Provide the [x, y] coordinate of the cell's center where the given text is located.  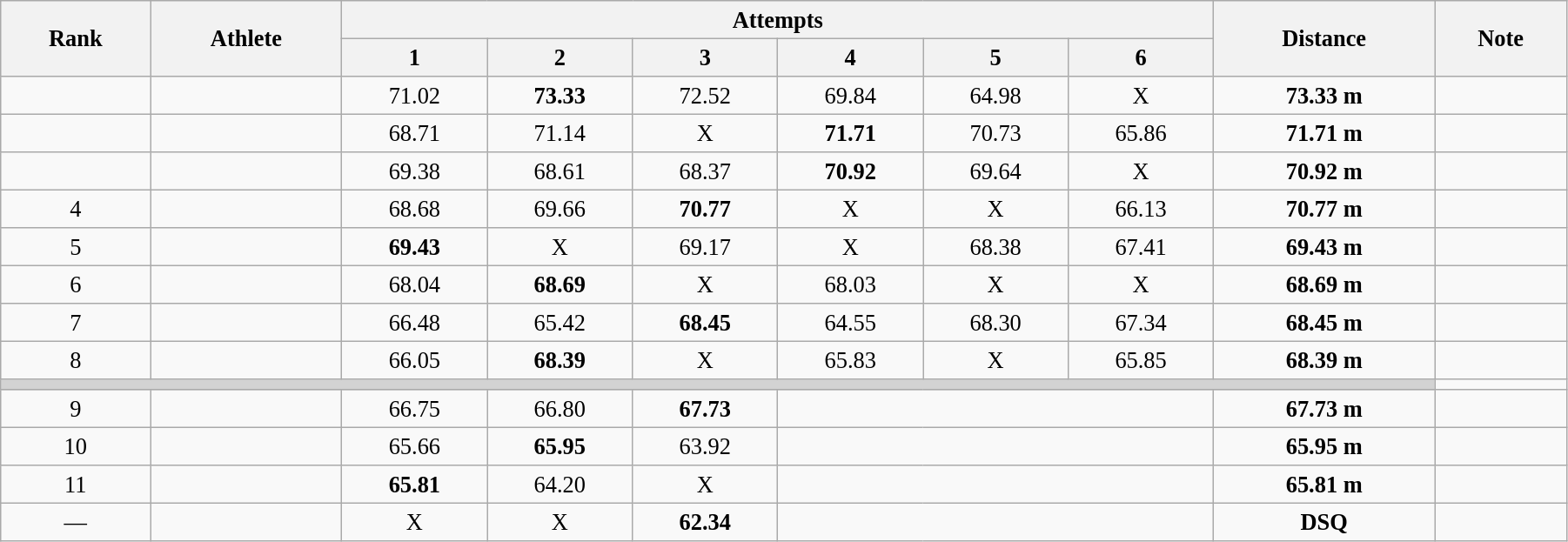
65.83 [851, 360]
67.73 m [1324, 409]
2 [560, 57]
65.95 m [1324, 446]
72.52 [705, 95]
1 [414, 57]
71.02 [414, 95]
68.30 [995, 323]
65.95 [560, 446]
68.45 m [1324, 323]
70.77 m [1324, 209]
70.77 [705, 209]
9 [76, 409]
68.69 [560, 284]
71.71 m [1324, 133]
69.84 [851, 95]
70.73 [995, 133]
Note [1501, 38]
68.71 [414, 133]
68.38 [995, 247]
66.05 [414, 360]
10 [76, 446]
69.38 [414, 171]
70.92 m [1324, 171]
8 [76, 360]
73.33 [560, 95]
68.37 [705, 171]
64.55 [851, 323]
69.17 [705, 247]
62.34 [705, 522]
68.39 [560, 360]
Rank [76, 38]
68.39 m [1324, 360]
69.43 m [1324, 247]
68.68 [414, 209]
11 [76, 485]
Distance [1324, 38]
68.69 m [1324, 284]
65.86 [1142, 133]
3 [705, 57]
73.33 m [1324, 95]
65.42 [560, 323]
64.20 [560, 485]
66.48 [414, 323]
65.81 m [1324, 485]
Athlete [246, 38]
64.98 [995, 95]
67.73 [705, 409]
70.92 [851, 171]
67.41 [1142, 247]
68.61 [560, 171]
71.71 [851, 133]
— [76, 522]
65.66 [414, 446]
65.85 [1142, 360]
65.81 [414, 485]
69.66 [560, 209]
68.04 [414, 284]
69.64 [995, 171]
Attempts [778, 19]
68.45 [705, 323]
66.75 [414, 409]
7 [76, 323]
63.92 [705, 446]
71.14 [560, 133]
66.80 [560, 409]
DSQ [1324, 522]
67.34 [1142, 323]
68.03 [851, 284]
69.43 [414, 247]
66.13 [1142, 209]
